Extract the (x, y) coordinate from the center of the cell holding the provided text.  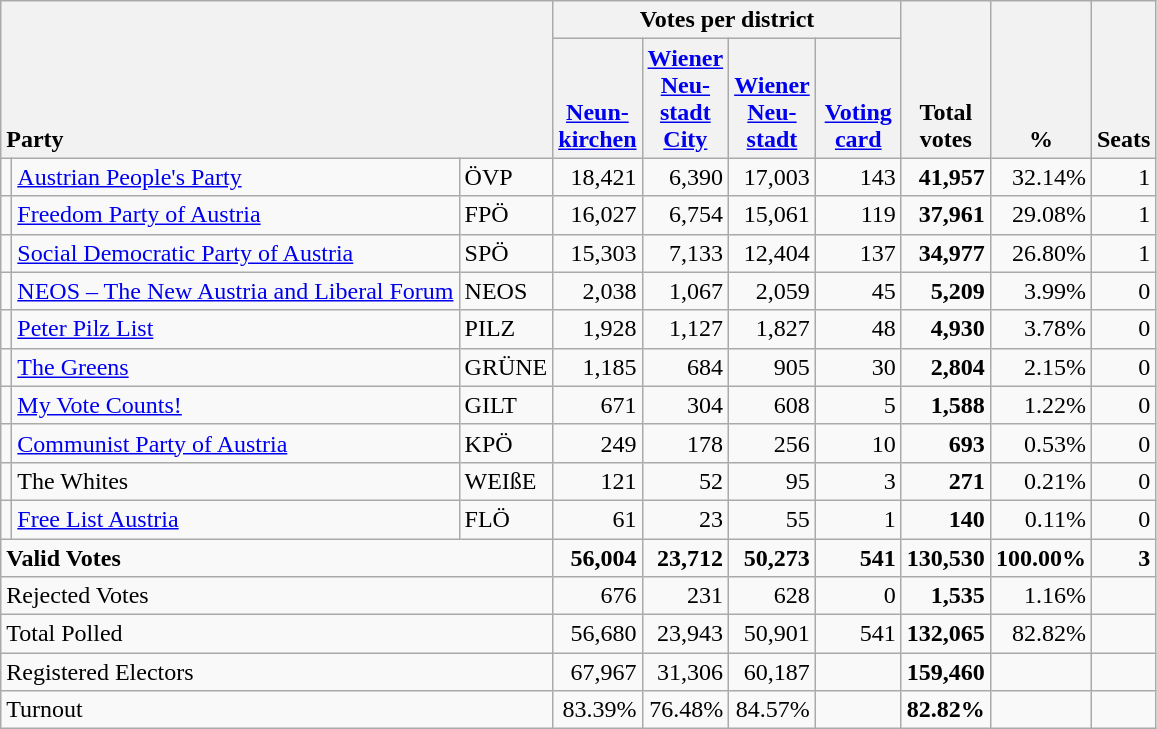
137 (858, 253)
% (1040, 80)
159,460 (946, 672)
0.53% (1040, 443)
52 (686, 481)
23 (686, 519)
31,306 (686, 672)
608 (772, 405)
15,061 (772, 215)
7,133 (686, 253)
26.80% (1040, 253)
SPÖ (506, 253)
18,421 (598, 177)
100.00% (1040, 557)
Party (277, 80)
1,588 (946, 405)
2,804 (946, 367)
56,680 (598, 634)
10 (858, 443)
Neun-kirchen (598, 98)
37,961 (946, 215)
84.57% (772, 710)
WienerNeu-stadt (772, 98)
5 (858, 405)
304 (686, 405)
1,827 (772, 329)
50,901 (772, 634)
29.08% (1040, 215)
Votingcard (858, 98)
271 (946, 481)
121 (598, 481)
WienerNeu-stadtCity (686, 98)
NEOS (506, 291)
GILT (506, 405)
Free List Austria (236, 519)
My Vote Counts! (236, 405)
KPÖ (506, 443)
Totalvotes (946, 80)
Total Polled (277, 634)
1,535 (946, 596)
1,127 (686, 329)
1,185 (598, 367)
95 (772, 481)
3.99% (1040, 291)
The Greens (236, 367)
676 (598, 596)
17,003 (772, 177)
256 (772, 443)
45 (858, 291)
FPÖ (506, 215)
Turnout (277, 710)
60,187 (772, 672)
2,038 (598, 291)
Votes per district (728, 20)
16,027 (598, 215)
2,059 (772, 291)
Communist Party of Austria (236, 443)
1,928 (598, 329)
61 (598, 519)
34,977 (946, 253)
Freedom Party of Austria (236, 215)
6,390 (686, 177)
1.22% (1040, 405)
231 (686, 596)
NEOS – The New Austria and Liberal Forum (236, 291)
3.78% (1040, 329)
83.39% (598, 710)
76.48% (686, 710)
140 (946, 519)
WEIßE (506, 481)
50,273 (772, 557)
178 (686, 443)
15,303 (598, 253)
Austrian People's Party (236, 177)
56,004 (598, 557)
48 (858, 329)
30 (858, 367)
Registered Electors (277, 672)
Social Democratic Party of Austria (236, 253)
6,754 (686, 215)
Seats (1123, 80)
5,209 (946, 291)
119 (858, 215)
130,530 (946, 557)
Peter Pilz List (236, 329)
23,943 (686, 634)
4,930 (946, 329)
67,967 (598, 672)
132,065 (946, 634)
693 (946, 443)
1,067 (686, 291)
Valid Votes (277, 557)
249 (598, 443)
684 (686, 367)
FLÖ (506, 519)
12,404 (772, 253)
0.21% (1040, 481)
1.16% (1040, 596)
0.11% (1040, 519)
ÖVP (506, 177)
671 (598, 405)
Rejected Votes (277, 596)
41,957 (946, 177)
2.15% (1040, 367)
PILZ (506, 329)
628 (772, 596)
The Whites (236, 481)
905 (772, 367)
23,712 (686, 557)
32.14% (1040, 177)
55 (772, 519)
143 (858, 177)
GRÜNE (506, 367)
